Return the (X, Y) coordinate for the center point of the cell that contains the specified text.  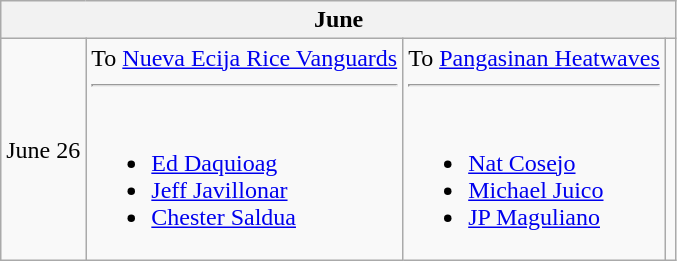
June (339, 20)
To Pangasinan HeatwavesNat CosejoMichael JuicoJP Maguliano (534, 150)
To Nueva Ecija Rice VanguardsEd DaquioagJeff JavillonarChester Saldua (244, 150)
June 26 (44, 150)
